Pinpoint the cell where the given text exists, returning its (x, y) midpoint coordinate. 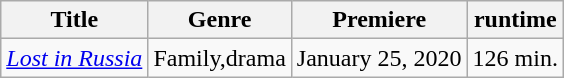
Title (74, 20)
January 25, 2020 (379, 58)
126 min. (515, 58)
Family,drama (220, 58)
Premiere (379, 20)
Genre (220, 20)
runtime (515, 20)
Lost in Russia (74, 58)
